Identify which cell holds the provided text, then report its [x, y] central coordinate. 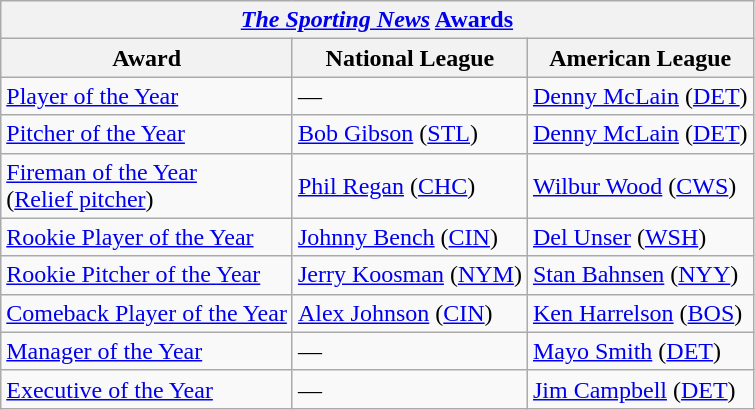
Alex Johnson (CIN) [410, 313]
Bob Gibson (STL) [410, 134]
Fireman of the Year(Relief pitcher) [147, 186]
Player of the Year [147, 96]
Mayo Smith (DET) [640, 351]
Ken Harrelson (BOS) [640, 313]
Wilbur Wood (CWS) [640, 186]
National League [410, 58]
Rookie Pitcher of the Year [147, 275]
American League [640, 58]
Del Unser (WSH) [640, 237]
Manager of the Year [147, 351]
Pitcher of the Year [147, 134]
Executive of the Year [147, 389]
Stan Bahnsen (NYY) [640, 275]
Phil Regan (CHC) [410, 186]
Comeback Player of the Year [147, 313]
The Sporting News Awards [377, 20]
Rookie Player of the Year [147, 237]
Jim Campbell (DET) [640, 389]
Jerry Koosman (NYM) [410, 275]
Award [147, 58]
Johnny Bench (CIN) [410, 237]
